Provide the [X, Y] coordinate of the cell's center where the given text is located.  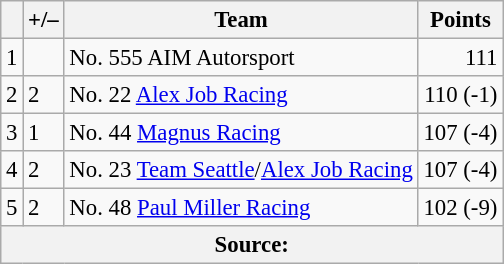
No. 48 Paul Miller Racing [241, 208]
No. 44 Magnus Racing [241, 133]
4 [12, 170]
No. 23 Team Seattle/Alex Job Racing [241, 170]
110 (-1) [460, 95]
3 [12, 133]
Source: [252, 245]
5 [12, 208]
Points [460, 20]
102 (-9) [460, 208]
No. 555 AIM Autorsport [241, 58]
111 [460, 58]
Team [241, 20]
No. 22 Alex Job Racing [241, 95]
+/– [44, 20]
